Search for the cell housing the specified text and yield its (x, y) center coordinate. 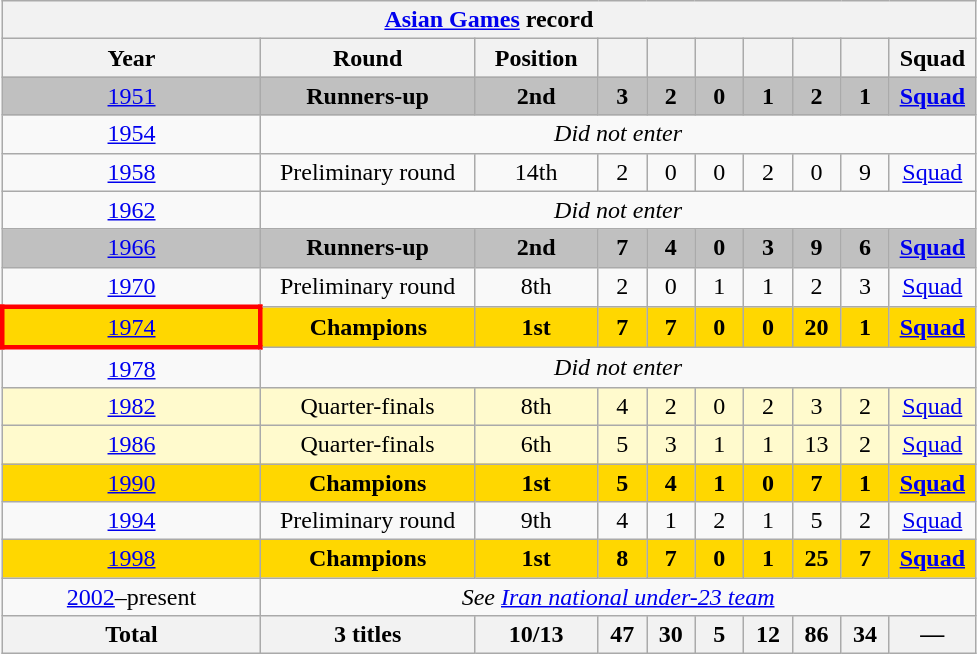
9th (536, 521)
86 (816, 635)
1954 (132, 134)
1990 (132, 483)
See Iran national under-23 team (618, 597)
1970 (132, 287)
1958 (132, 172)
Year (132, 58)
14th (536, 172)
30 (670, 635)
1951 (132, 96)
8 (622, 559)
1974 (132, 328)
1994 (132, 521)
1998 (132, 559)
34 (866, 635)
Position (536, 58)
10/13 (536, 635)
1966 (132, 248)
20 (816, 328)
— (932, 635)
1986 (132, 444)
13 (816, 444)
Asian Games record (488, 20)
Total (132, 635)
12 (768, 635)
1978 (132, 368)
6 (866, 248)
Round (368, 58)
3 titles (368, 635)
25 (816, 559)
6th (536, 444)
2002–present (132, 597)
1962 (132, 210)
1982 (132, 406)
47 (622, 635)
